Identify which cell holds the provided text, then report its [X, Y] central coordinate. 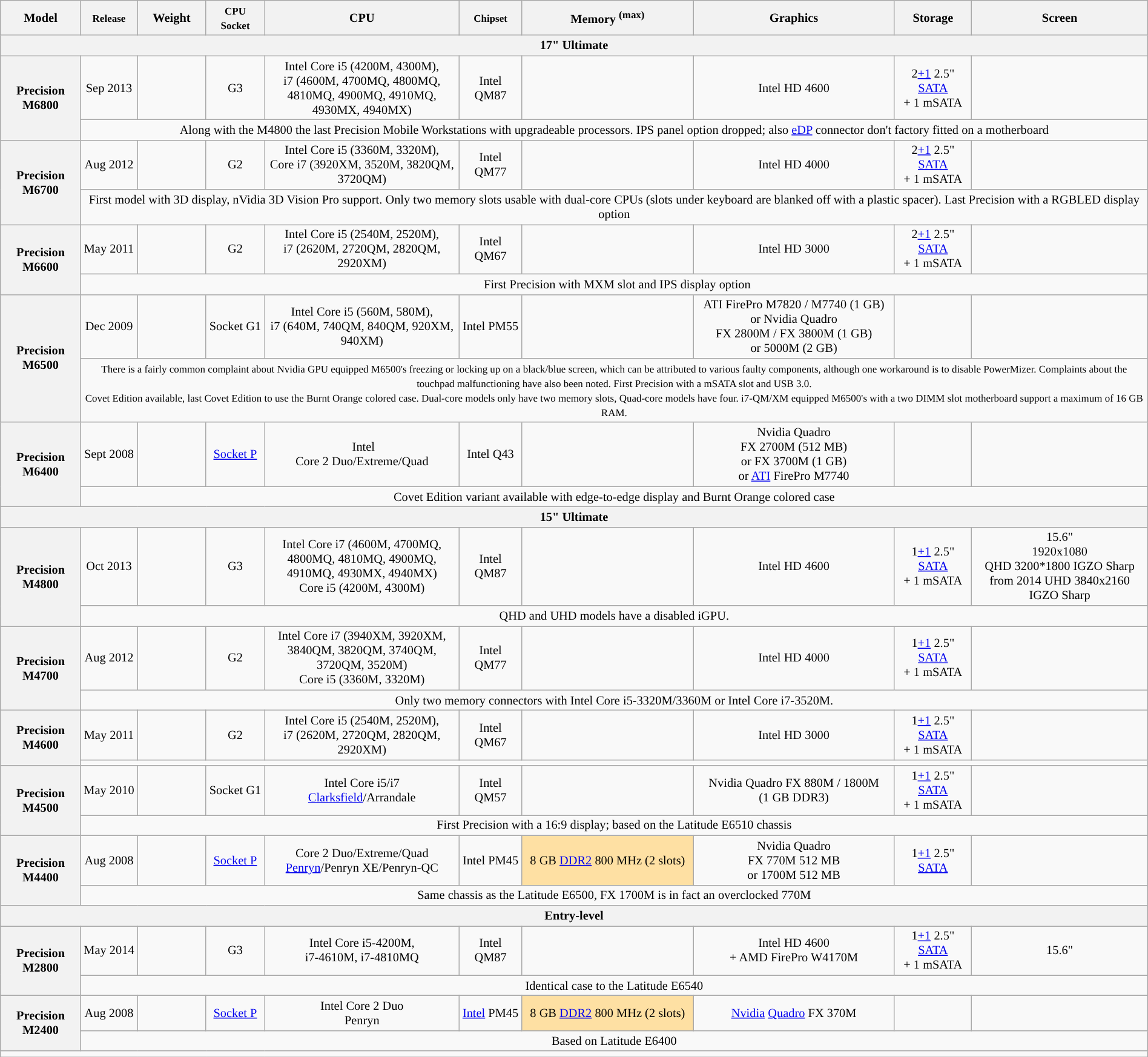
Intel Core i5 (4200M, 4300M),i7 (4600M, 4700MQ, 4800MQ, 4810MQ, 4900MQ, 4910MQ, 4930MX, 4940MX) [362, 88]
Identical case to the Latitude E6540 [614, 986]
CPU Socket [235, 18]
Graphics [793, 18]
Dec 2009 [109, 326]
Precision M4700 [41, 668]
Intel Q43 [490, 454]
Weight [172, 18]
Nvidia QuadroFX 2700M (512 MB)or FX 3700M (1 GB)or ATI FirePro M7740 [793, 454]
Nvidia Quadro FX 880M / 1800M (1 GB DDR3) [793, 790]
Screen [1060, 18]
Covet Edition variant available with edge-to-edge display and Burnt Orange colored case [614, 497]
Oct 2013 [109, 566]
Precision M4600 [41, 738]
Precision M6600 [41, 259]
Precision M6500 [41, 359]
May 2014 [109, 950]
IntelCore 2 Duo/Extreme/Quad [362, 454]
Release [109, 18]
Chipset [490, 18]
Model [41, 18]
Memory (max) [607, 18]
Nvidia Quadro FX 370M [793, 1013]
Intel Core i5 (560M, 580M),i7 (640M, 740QM, 840QM, 920XM, 940XM) [362, 326]
15" Ultimate [574, 517]
Only two memory connectors with Intel Core i5-3320M/3360M or Intel Core i7-3520M. [614, 700]
Core 2 Duo/Extreme/QuadPenryn/Penryn XE/Penryn-QC [362, 860]
Precision M4800 [41, 577]
Sep 2013 [109, 88]
1+1 2.5" SATA [933, 860]
Precision M4500 [41, 801]
First Precision with a 16:9 display; based on the Latitude E6510 chassis [614, 825]
Based on Latitude E6400 [614, 1041]
15.6" [1060, 950]
Intel Core i7 (3940XM, 3920XM, 3840QM, 3820QM, 3740QM, 3720QM, 3520M) Core i5 (3360M, 3320M) [362, 658]
Intel Core 2 DuoPenryn [362, 1013]
Same chassis as the Latitude E6500, FX 1700M is in fact an overclocked 770M [614, 895]
First Precision with MXM slot and IPS display option [614, 284]
15.6" 1920x1080 QHD 3200*1800 IGZO Sharp from 2014 UHD 3840x2160 IGZO Sharp [1060, 566]
QHD and UHD models have a disabled iGPU. [614, 616]
Sept 2008 [109, 454]
Intel HD 4600 + AMD FirePro W4170M [793, 950]
Entry-level [574, 915]
Precision M6800 [41, 98]
May 2010 [109, 790]
Nvidia QuadroFX 770M 512 MBor 1700M 512 MB [793, 860]
Precision M4400 [41, 870]
Precision M2400 [41, 1022]
Precision M6400 [41, 464]
Precision M2800 [41, 961]
17" Ultimate [574, 45]
Storage [933, 18]
CPU [362, 18]
Intel Core i5-4200M, i7-4610M, i7-4810MQ [362, 950]
Intel PM55 [490, 326]
Intel QM57 [490, 790]
Intel Core i5/i7 Clarksfield/Arrandale [362, 790]
ATI FirePro M7820 / M7740 (1 GB)or Nvidia QuadroFX 2800M / FX 3800M (1 GB)or 5000M (2 GB) [793, 326]
Intel Core i5 (3360M, 3320M),Core i7 (3920XM, 3520M, 3820QM, 3720QM) [362, 165]
Intel Core i7 (4600M, 4700MQ, 4800MQ, 4810MQ, 4900MQ, 4910MQ, 4930MX, 4940MX)Core i5 (4200M, 4300M) [362, 566]
Precision M6700 [41, 182]
